Scan for the cell matching the given text and deliver its (x, y) coordinate at center. 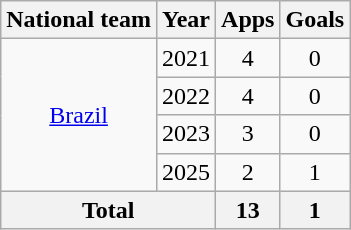
Goals (315, 20)
National team (79, 20)
3 (248, 134)
Year (186, 20)
Total (108, 210)
13 (248, 210)
2021 (186, 58)
Apps (248, 20)
2022 (186, 96)
2023 (186, 134)
2025 (186, 172)
Brazil (79, 115)
2 (248, 172)
